Find where the given text appears and provide that cell's center as [x, y] coordinate. 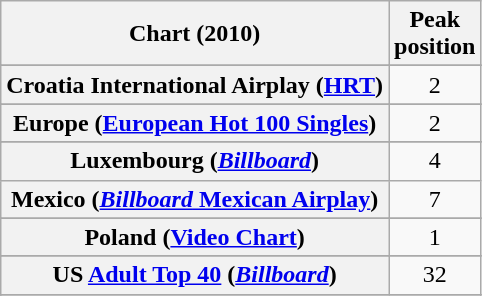
1 [435, 237]
Luxembourg (Billboard) [195, 161]
Mexico (Billboard Mexican Airplay) [195, 199]
Peakposition [435, 34]
Poland (Video Chart) [195, 237]
4 [435, 161]
32 [435, 275]
Croatia International Airplay (HRT) [195, 85]
Europe (European Hot 100 Singles) [195, 123]
7 [435, 199]
US Adult Top 40 (Billboard) [195, 275]
Chart (2010) [195, 34]
